Return the (X, Y) coordinate for the center point of the cell that contains the specified text.  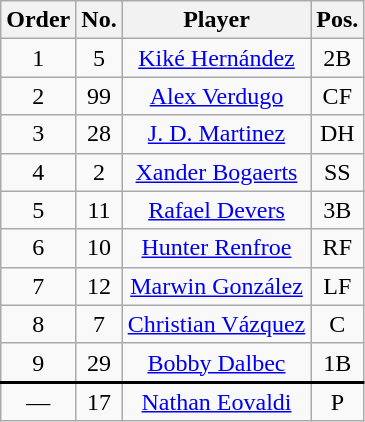
1 (38, 58)
RF (338, 248)
10 (99, 248)
C (338, 324)
11 (99, 210)
17 (99, 402)
No. (99, 20)
— (38, 402)
1B (338, 362)
P (338, 402)
3B (338, 210)
2B (338, 58)
Nathan Eovaldi (216, 402)
DH (338, 134)
Marwin González (216, 286)
J. D. Martinez (216, 134)
Hunter Renfroe (216, 248)
LF (338, 286)
28 (99, 134)
Bobby Dalbec (216, 362)
Pos. (338, 20)
99 (99, 96)
Christian Vázquez (216, 324)
Rafael Devers (216, 210)
Kiké Hernández (216, 58)
3 (38, 134)
SS (338, 172)
12 (99, 286)
Order (38, 20)
4 (38, 172)
9 (38, 362)
Alex Verdugo (216, 96)
Xander Bogaerts (216, 172)
CF (338, 96)
8 (38, 324)
Player (216, 20)
29 (99, 362)
6 (38, 248)
